Find where the given text appears and provide that cell's center as (X, Y) coordinate. 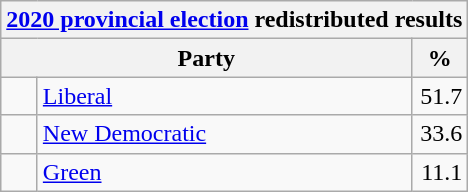
% (440, 58)
11.1 (440, 172)
New Democratic (224, 134)
2020 provincial election redistributed results (234, 20)
33.6 (440, 134)
Party (206, 58)
Green (224, 172)
51.7 (440, 96)
Liberal (224, 96)
